Detect which cell encompasses the target text, then output its (X, Y) center coordinate. 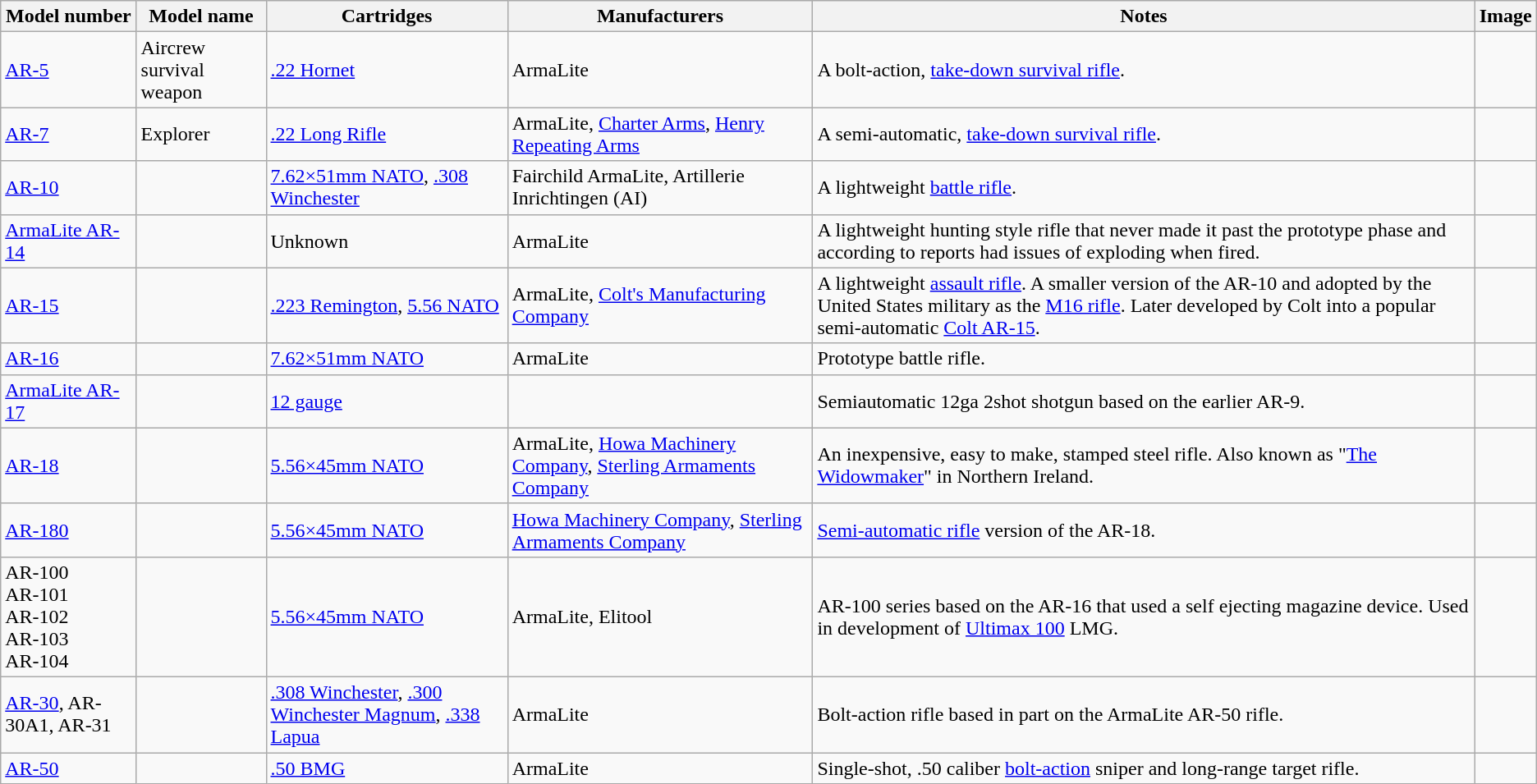
Prototype battle rifle. (1144, 359)
Semiautomatic 12ga 2shot shotgun based on the earlier AR-9. (1144, 401)
AR-16 (69, 359)
Semi-automatic rifle version of the AR-18. (1144, 530)
ArmaLite, Howa Machinery Company, Sterling Armaments Company (660, 465)
ArmaLite, Elitool (660, 617)
An inexpensive, easy to make, stamped steel rifle. Also known as "The Widowmaker" in Northern Ireland. (1144, 465)
Aircrew survival weapon (201, 70)
Model name (201, 16)
.50 BMG (387, 768)
7.62×51mm NATO (387, 359)
Explorer (201, 135)
A semi-automatic, take-down survival rifle. (1144, 135)
12 gauge (387, 401)
Image (1506, 16)
Notes (1144, 16)
A lightweight battle rifle. (1144, 187)
AR-15 (69, 305)
AR-18 (69, 465)
.22 Hornet (387, 70)
ArmaLite, Charter Arms, Henry Repeating Arms (660, 135)
ArmaLite AR-14 (69, 241)
Bolt-action rifle based in part on the ArmaLite AR-50 rifle. (1144, 714)
A lightweight hunting style rifle that never made it past the prototype phase and according to reports had issues of exploding when fired. (1144, 241)
7.62×51mm NATO, .308 Winchester (387, 187)
Model number (69, 16)
AR-180 (69, 530)
AR-100 series based on the AR-16 that used a self ejecting magazine device. Used in development of Ultimax 100 LMG. (1144, 617)
.308 Winchester, .300 Winchester Magnum, .338 Lapua (387, 714)
AR-30, AR-30A1, AR-31 (69, 714)
Manufacturers (660, 16)
AR-100AR-101AR-102AR-103AR-104 (69, 617)
ArmaLite AR-17 (69, 401)
Single-shot, .50 caliber bolt-action sniper and long-range target rifle. (1144, 768)
Howa Machinery Company, Sterling Armaments Company (660, 530)
AR-7 (69, 135)
Fairchild ArmaLite, Artillerie Inrichtingen (AI) (660, 187)
AR-50 (69, 768)
.223 Remington, 5.56 NATO (387, 305)
Cartridges (387, 16)
AR-10 (69, 187)
ArmaLite, Colt's Manufacturing Company (660, 305)
.22 Long Rifle (387, 135)
A bolt-action, take-down survival rifle. (1144, 70)
Unknown (387, 241)
AR-5 (69, 70)
